Output the [X, Y] coordinate of the center of the cell containing the given text.  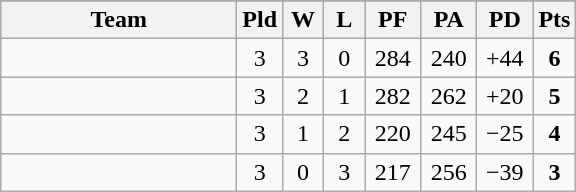
Team [119, 20]
4 [554, 134]
6 [554, 58]
5 [554, 96]
245 [449, 134]
Pld [260, 20]
217 [393, 172]
284 [393, 58]
+44 [505, 58]
PF [393, 20]
262 [449, 96]
+20 [505, 96]
240 [449, 58]
256 [449, 172]
PA [449, 20]
282 [393, 96]
−25 [505, 134]
L [344, 20]
220 [393, 134]
W [304, 20]
−39 [505, 172]
PD [505, 20]
Pts [554, 20]
